Return the [X, Y] coordinate for the center point of the cell that contains the specified text.  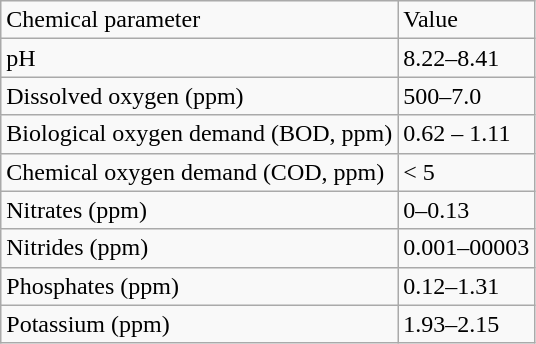
Phosphates (ppm) [200, 286]
500–7.0 [466, 96]
Value [466, 20]
1.93–2.15 [466, 324]
Potassium (ppm) [200, 324]
0.12–1.31 [466, 286]
0–0.13 [466, 210]
Dissolved oxygen (ppm) [200, 96]
< 5 [466, 172]
Chemical oxygen demand (COD, ppm) [200, 172]
0.62 – 1.11 [466, 134]
0.001–00003 [466, 248]
Chemical parameter [200, 20]
Nitrides (ppm) [200, 248]
Nitrates (ppm) [200, 210]
Biological oxygen demand (BOD, ppm) [200, 134]
8.22–8.41 [466, 58]
pH [200, 58]
